Locate the cell with the specified text and output its (X, Y) center coordinate. 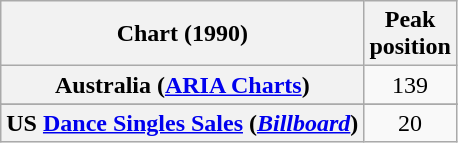
20 (410, 123)
139 (410, 85)
US Dance Singles Sales (Billboard) (182, 123)
Australia (ARIA Charts) (182, 85)
Peakposition (410, 34)
Chart (1990) (182, 34)
